Capture the cell that displays the provided text and extract its [x, y] central coordinate. 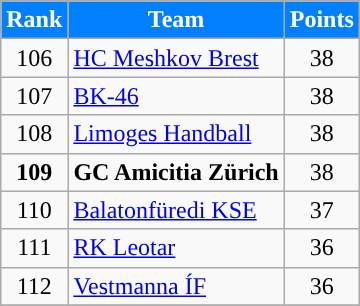
Vestmanna ÍF [176, 286]
109 [34, 172]
110 [34, 210]
Limoges Handball [176, 134]
37 [322, 210]
111 [34, 248]
Team [176, 20]
BK-46 [176, 96]
108 [34, 134]
Balatonfüredi KSE [176, 210]
HC Meshkov Brest [176, 58]
Points [322, 20]
RK Leotar [176, 248]
107 [34, 96]
Rank [34, 20]
112 [34, 286]
106 [34, 58]
GC Amicitia Zürich [176, 172]
